Scan for the cell matching the given text and deliver its [X, Y] coordinate at center. 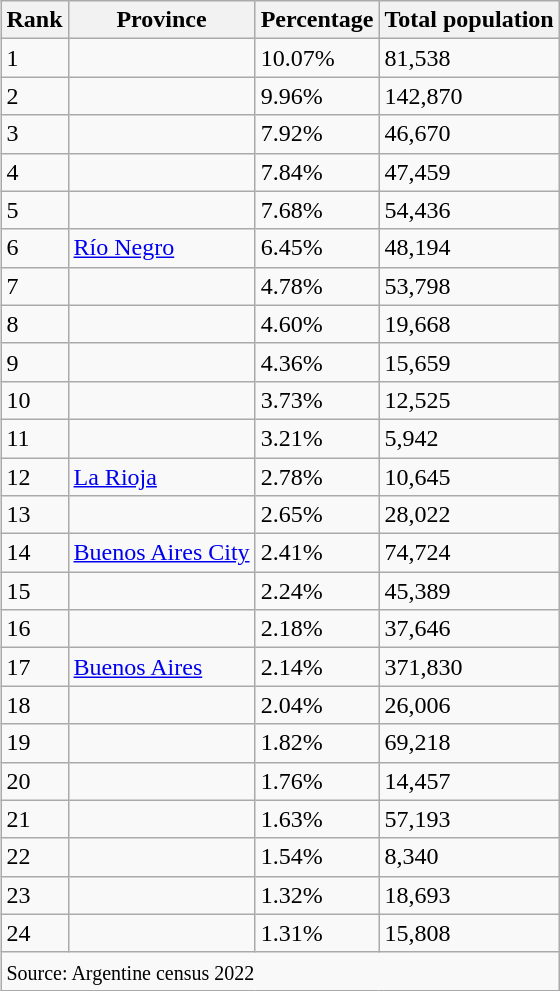
1 [34, 58]
22 [34, 857]
3.21% [317, 438]
9.96% [317, 96]
12 [34, 477]
14 [34, 553]
1.31% [317, 933]
Total population [469, 20]
4.36% [317, 362]
Buenos Aires [162, 667]
La Rioja [162, 477]
1.54% [317, 857]
Percentage [317, 20]
19 [34, 743]
57,193 [469, 819]
81,538 [469, 58]
23 [34, 895]
15 [34, 591]
48,194 [469, 248]
37,646 [469, 629]
15,808 [469, 933]
47,459 [469, 172]
1.32% [317, 895]
16 [34, 629]
13 [34, 515]
Río Negro [162, 248]
Rank [34, 20]
5 [34, 210]
19,668 [469, 324]
28,022 [469, 515]
4 [34, 172]
14,457 [469, 781]
Province [162, 20]
2.65% [317, 515]
Buenos Aires City [162, 553]
2.14% [317, 667]
142,870 [469, 96]
20 [34, 781]
9 [34, 362]
26,006 [469, 705]
1.76% [317, 781]
18 [34, 705]
53,798 [469, 286]
10.07% [317, 58]
5,942 [469, 438]
18,693 [469, 895]
4.78% [317, 286]
1.82% [317, 743]
11 [34, 438]
74,724 [469, 553]
2.04% [317, 705]
17 [34, 667]
24 [34, 933]
10,645 [469, 477]
10 [34, 400]
7 [34, 286]
3 [34, 134]
7.84% [317, 172]
2 [34, 96]
6.45% [317, 248]
45,389 [469, 591]
21 [34, 819]
12,525 [469, 400]
46,670 [469, 134]
2.78% [317, 477]
2.18% [317, 629]
8 [34, 324]
4.60% [317, 324]
2.41% [317, 553]
2.24% [317, 591]
54,436 [469, 210]
3.73% [317, 400]
6 [34, 248]
15,659 [469, 362]
7.92% [317, 134]
7.68% [317, 210]
Source: Argentine census 2022 [280, 971]
8,340 [469, 857]
371,830 [469, 667]
69,218 [469, 743]
1.63% [317, 819]
